Return [X, Y] of the center of cell containing provided text 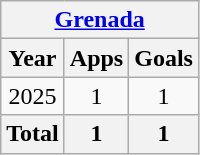
2025 [33, 96]
Apps [96, 58]
Year [33, 58]
Goals [164, 58]
Total [33, 134]
Grenada [100, 20]
